Determine the [x, y] coordinate at the center of the cell enclosing the given text.  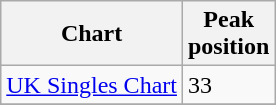
Chart [92, 34]
Peakposition [228, 34]
33 [228, 85]
UK Singles Chart [92, 85]
